Output the [X, Y] coordinate of the center of the cell containing the given text.  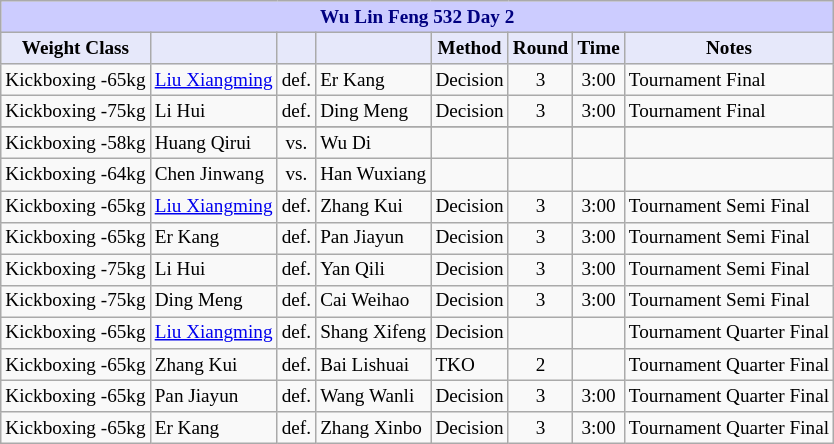
Cai Weihao [374, 301]
Yan Qili [374, 270]
Bai Lishuai [374, 365]
Wu Di [374, 143]
Weight Class [76, 48]
Kickboxing -64kg [76, 175]
Kickboxing -58kg [76, 143]
Round [540, 48]
Huang Qirui [214, 143]
Zhang Xinbo [374, 428]
Shang Xifeng [374, 333]
Time [598, 48]
Notes [728, 48]
Wu Lin Feng 532 Day 2 [418, 17]
Wang Wanli [374, 396]
Chen Jinwang [214, 175]
TKO [470, 365]
Method [470, 48]
Han Wuxiang [374, 175]
2 [540, 365]
